From the cell containing the given text, extract its center point as [x, y] coordinate. 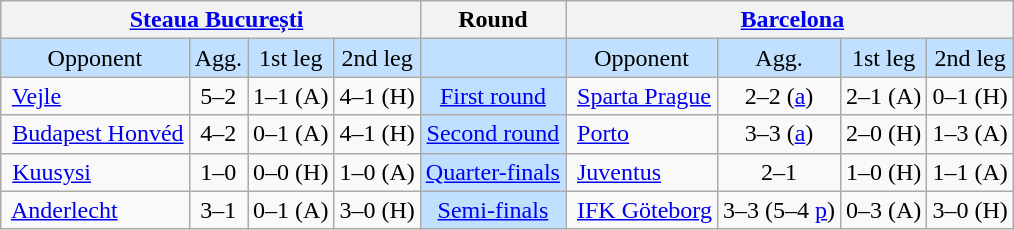
2–2 (a) [778, 96]
3–3 (5–4 p) [778, 210]
0–0 (H) [291, 172]
Vejle [95, 96]
3–3 (a) [778, 134]
Anderlecht [95, 210]
Barcelona [790, 20]
Semi-finals [492, 210]
Sparta Prague [642, 96]
3–1 [218, 210]
1–0 (H) [883, 172]
Steaua București [211, 20]
0–3 (A) [883, 210]
Budapest Honvéd [95, 134]
Porto [642, 134]
2–1 (A) [883, 96]
2–0 (H) [883, 134]
Second round [492, 134]
1–0 [218, 172]
Juventus [642, 172]
IFK Göteborg [642, 210]
2–1 [778, 172]
0–1 (H) [970, 96]
First round [492, 96]
Round [492, 20]
5–2 [218, 96]
4–2 [218, 134]
1–3 (A) [970, 134]
Kuusysi [95, 172]
Quarter-finals [492, 172]
1–0 (A) [377, 172]
